Search for the cell housing the specified text and yield its (X, Y) center coordinate. 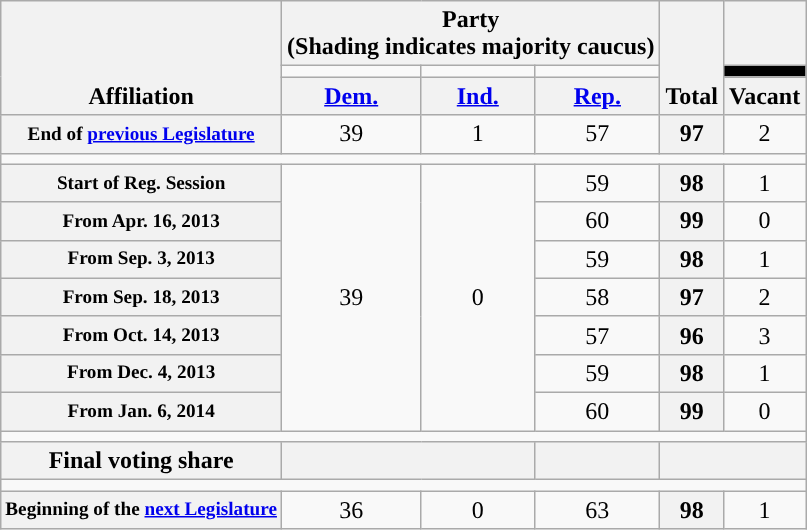
Dem. (352, 96)
From Oct. 14, 2013 (142, 335)
Total (692, 58)
From Sep. 18, 2013 (142, 297)
Beginning of the next Legislature (142, 510)
End of previous Legislature (142, 134)
Rep. (598, 96)
Final voting share (142, 461)
Ind. (478, 96)
Party (Shading indicates majority caucus) (471, 34)
58 (598, 297)
From Dec. 4, 2013 (142, 373)
From Jan. 6, 2014 (142, 411)
From Sep. 3, 2013 (142, 259)
Start of Reg. Session (142, 183)
From Apr. 16, 2013 (142, 221)
Vacant (764, 96)
36 (352, 510)
96 (692, 335)
Affiliation (142, 58)
63 (598, 510)
3 (764, 335)
